Provide the (x, y) coordinate of the cell's center where the given text is located.  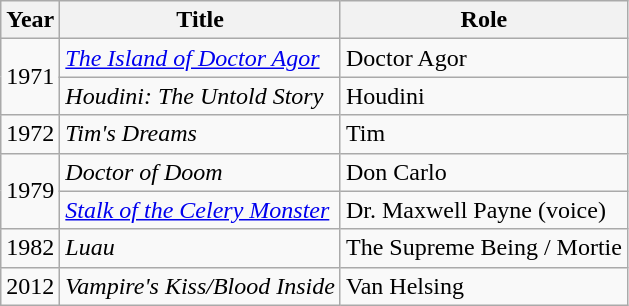
Van Helsing (484, 286)
1979 (30, 191)
The Supreme Being / Mortie (484, 248)
Tim's Dreams (200, 134)
Don Carlo (484, 172)
2012 (30, 286)
1982 (30, 248)
Houdini: The Untold Story (200, 96)
Stalk of the Celery Monster (200, 210)
Year (30, 20)
1971 (30, 77)
Houdini (484, 96)
Doctor of Doom (200, 172)
Role (484, 20)
1972 (30, 134)
Tim (484, 134)
Doctor Agor (484, 58)
Dr. Maxwell Payne (voice) (484, 210)
Luau (200, 248)
Vampire's Kiss/Blood Inside (200, 286)
The Island of Doctor Agor (200, 58)
Title (200, 20)
